Return [X, Y] of the center of cell containing provided text 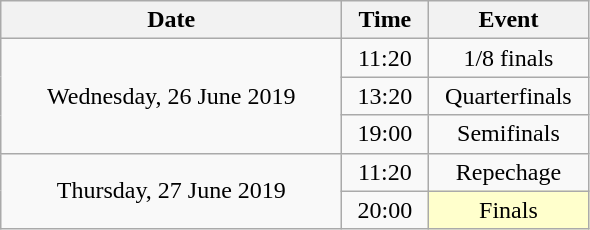
Wednesday, 26 June 2019 [172, 96]
Date [172, 20]
13:20 [385, 96]
Semifinals [508, 134]
Thursday, 27 June 2019 [172, 191]
1/8 finals [508, 58]
20:00 [385, 210]
Quarterfinals [508, 96]
Event [508, 20]
Finals [508, 210]
Repechage [508, 172]
Time [385, 20]
19:00 [385, 134]
